Output the [X, Y] coordinate of the center of the cell containing the given text.  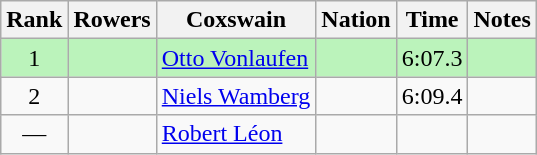
1 [34, 58]
Time [432, 20]
Otto Vonlaufen [236, 58]
Niels Wamberg [236, 96]
Rank [34, 20]
Rowers [112, 20]
6:09.4 [432, 96]
Coxswain [236, 20]
— [34, 134]
Nation [356, 20]
6:07.3 [432, 58]
Notes [502, 20]
2 [34, 96]
Robert Léon [236, 134]
